Return the (x, y) coordinate for the center point of the cell that contains the specified text.  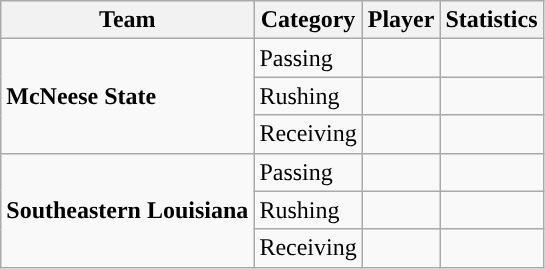
McNeese State (128, 96)
Team (128, 20)
Player (401, 20)
Southeastern Louisiana (128, 210)
Category (308, 20)
Statistics (492, 20)
